Extract the [x, y] coordinate from the center of the cell holding the provided text.  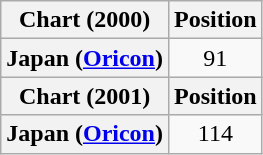
91 [215, 58]
114 [215, 134]
Chart (2000) [85, 20]
Chart (2001) [85, 96]
